Search for the cell housing the specified text and yield its [x, y] center coordinate. 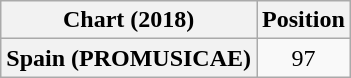
Position [304, 20]
Spain (PROMUSICAE) [129, 58]
Chart (2018) [129, 20]
97 [304, 58]
